Output the [x, y] coordinate of the center of the cell containing the given text.  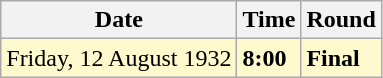
Final [341, 58]
Date [119, 20]
Time [269, 20]
Round [341, 20]
Friday, 12 August 1932 [119, 58]
8:00 [269, 58]
